From the cell containing the given text, extract its center point as [X, Y] coordinate. 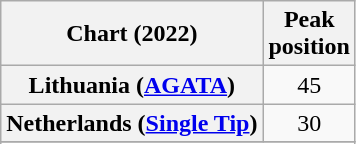
Chart (2022) [132, 34]
Netherlands (Single Tip) [132, 123]
30 [309, 123]
Lithuania (AGATA) [132, 85]
45 [309, 85]
Peakposition [309, 34]
